Find where the given text appears and provide that cell's center as [x, y] coordinate. 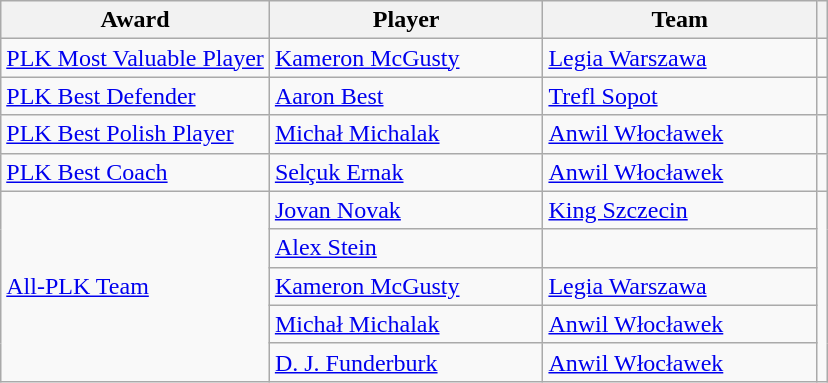
Selçuk Ernak [406, 172]
All-PLK Team [136, 286]
King Szczecin [680, 210]
PLK Best Coach [136, 172]
Player [406, 20]
PLK Most Valuable Player [136, 58]
Jovan Novak [406, 210]
Team [680, 20]
Trefl Sopot [680, 96]
Aaron Best [406, 96]
Award [136, 20]
D. J. Funderburk [406, 362]
Alex Stein [406, 248]
PLK Best Defender [136, 96]
PLK Best Polish Player [136, 134]
